Pinpoint the cell where the given text exists, returning its [x, y] midpoint coordinate. 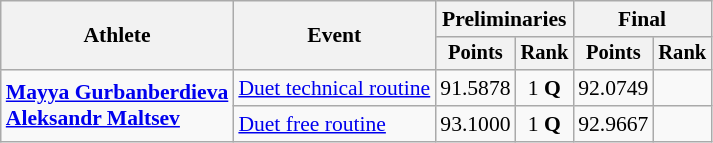
Preliminaries [504, 19]
Final [642, 19]
92.0749 [613, 88]
Mayya GurbanberdievaAleksandr Maltsev [118, 106]
93.1000 [475, 124]
Athlete [118, 36]
Event [334, 36]
Duet technical routine [334, 88]
Duet free routine [334, 124]
91.5878 [475, 88]
92.9667 [613, 124]
